Find where the given text appears and provide that cell's center as (x, y) coordinate. 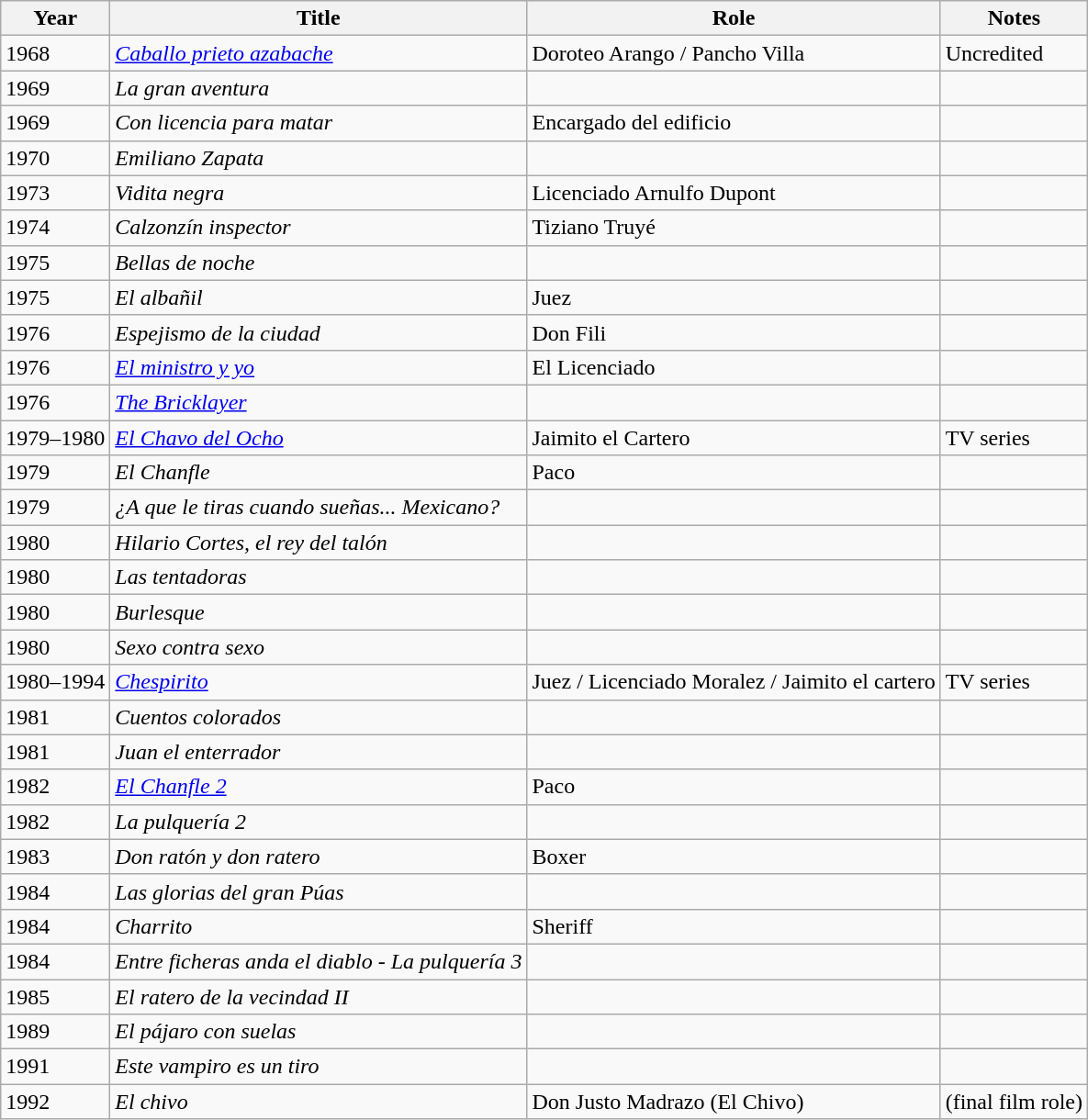
El Chavo del Ocho (319, 438)
The Bricklayer (319, 402)
Calzonzín inspector (319, 228)
Jaimito el Cartero (734, 438)
La gran aventura (319, 88)
Con licencia para matar (319, 123)
Las glorias del gran Púas (319, 891)
Doroteo Arango / Pancho Villa (734, 53)
El chivo (319, 1102)
Juez (734, 297)
Encargado del edificio (734, 123)
El ratero de la vecindad II (319, 996)
1974 (55, 228)
1980–1994 (55, 682)
1979–1980 (55, 438)
Chespirito (319, 682)
Notes (1014, 18)
La pulquería 2 (319, 822)
Sheriff (734, 926)
1983 (55, 857)
1985 (55, 996)
Role (734, 18)
El Chanfle 2 (319, 787)
Don ratón y don ratero (319, 857)
1992 (55, 1102)
¿A que le tiras cuando sueñas... Mexicano? (319, 508)
1973 (55, 193)
Bellas de noche (319, 263)
Este vampiro es un tiro (319, 1067)
Uncredited (1014, 53)
Juez / Licenciado Moralez / Jaimito el cartero (734, 682)
1989 (55, 1032)
Hilario Cortes, el rey del talón (319, 543)
Boxer (734, 857)
Vidita negra (319, 193)
El Chanfle (319, 473)
Las tentadoras (319, 577)
1970 (55, 158)
El Licenciado (734, 367)
Year (55, 18)
El albañil (319, 297)
Charrito (319, 926)
Title (319, 18)
Licenciado Arnulfo Dupont (734, 193)
1968 (55, 53)
Don Justo Madrazo (El Chivo) (734, 1102)
Cuentos colorados (319, 717)
(final film role) (1014, 1102)
Caballo prieto azabache (319, 53)
Tiziano Truyé (734, 228)
Sexo contra sexo (319, 647)
El pájaro con suelas (319, 1032)
Burlesque (319, 612)
El ministro y yo (319, 367)
Entre ficheras anda el diablo - La pulquería 3 (319, 961)
Juan el enterrador (319, 752)
Espejismo de la ciudad (319, 332)
Don Fili (734, 332)
Emiliano Zapata (319, 158)
1991 (55, 1067)
